Detect which cell encompasses the target text, then output its (x, y) center coordinate. 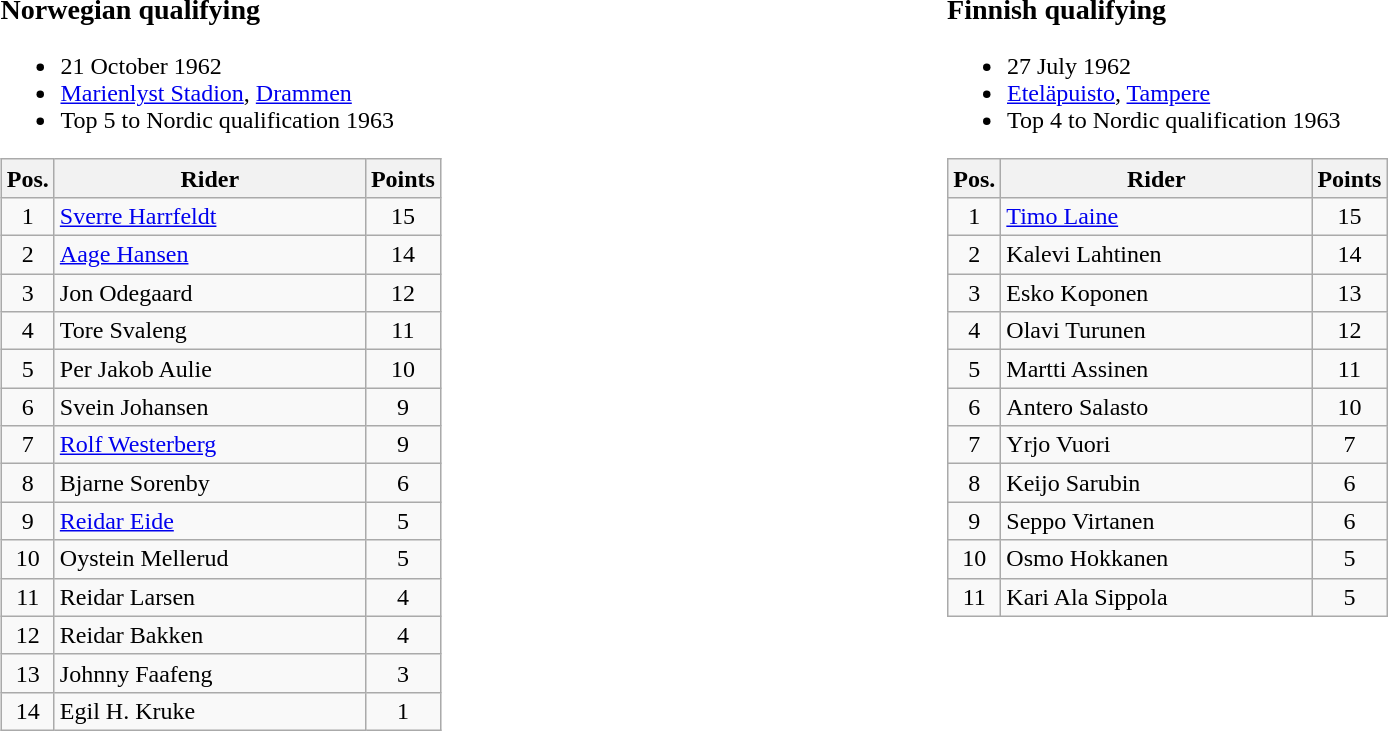
Esko Koponen (1156, 293)
Reidar Bakken (210, 635)
Kalevi Lahtinen (1156, 255)
Martti Assinen (1156, 369)
Reidar Larsen (210, 597)
Yrjo Vuori (1156, 445)
Svein Johansen (210, 407)
Kari Ala Sippola (1156, 597)
Olavi Turunen (1156, 331)
Osmo Hokkanen (1156, 559)
Rolf Westerberg (210, 445)
Bjarne Sorenby (210, 483)
Jon Odegaard (210, 293)
Timo Laine (1156, 216)
Seppo Virtanen (1156, 521)
Johnny Faafeng (210, 673)
Keijo Sarubin (1156, 483)
Per Jakob Aulie (210, 369)
Tore Svaleng (210, 331)
Sverre Harrfeldt (210, 216)
Antero Salasto (1156, 407)
Aage Hansen (210, 255)
Reidar Eide (210, 521)
Oystein Mellerud (210, 559)
Egil H. Kruke (210, 711)
